From the cell containing the given text, extract its center point as [x, y] coordinate. 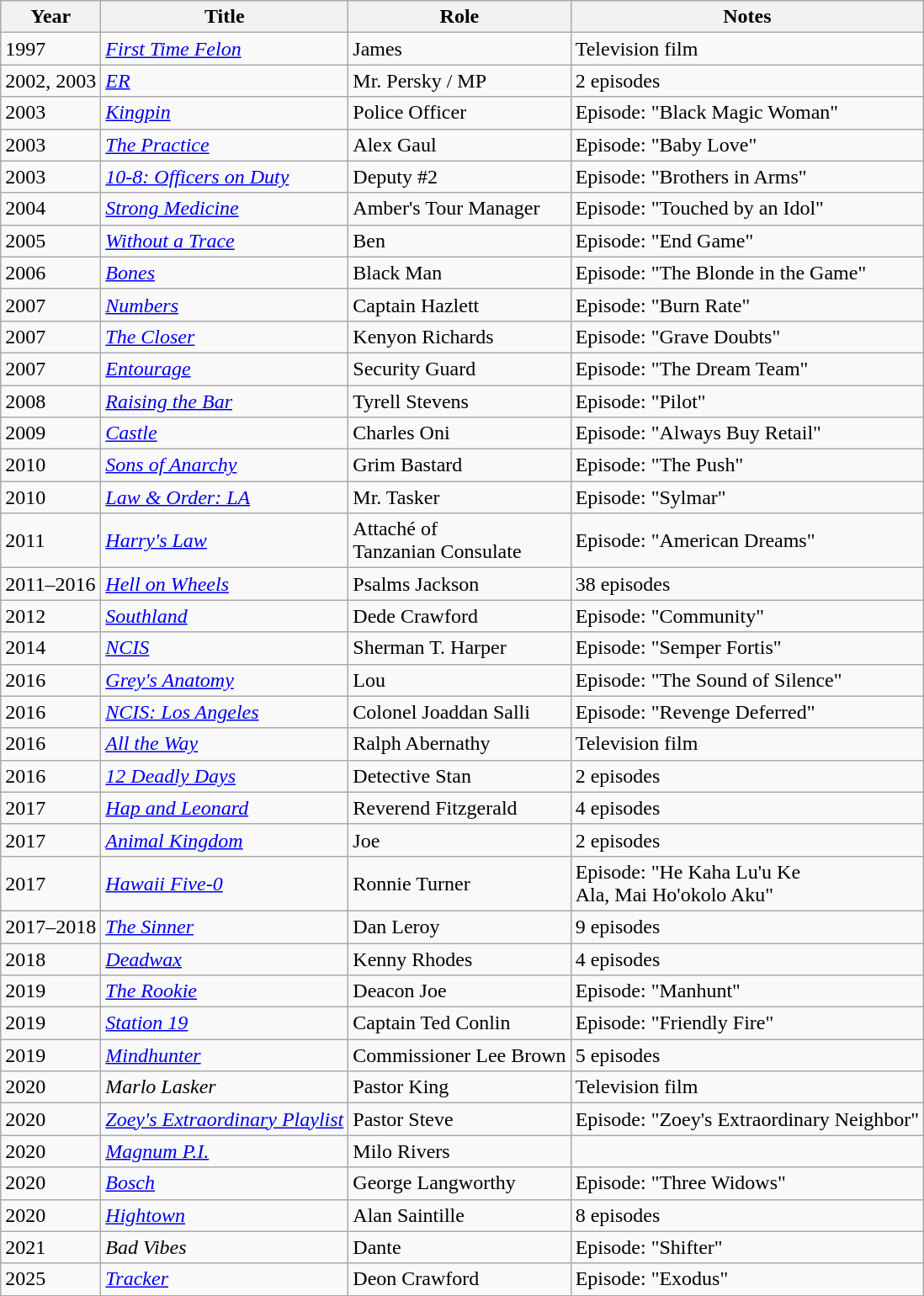
Police Officer [459, 113]
Hightown [225, 1215]
The Practice [225, 145]
Episode: "Exodus" [747, 1279]
The Sinner [225, 927]
Captain Ted Conlin [459, 1023]
Southland [225, 616]
Episode: "Shifter" [747, 1247]
Kenny Rhodes [459, 959]
Captain Hazlett [459, 305]
Episode: "Brothers in Arms" [747, 177]
Alex Gaul [459, 145]
Deacon Joe [459, 991]
The Closer [225, 337]
Security Guard [459, 369]
George Langworthy [459, 1183]
Episode: "Baby Love" [747, 145]
Bosch [225, 1183]
Reverend Fitzgerald [459, 808]
Entourage [225, 369]
Harry's Law [225, 540]
Tracker [225, 1279]
Tyrell Stevens [459, 401]
Episode: "Friendly Fire" [747, 1023]
Pastor King [459, 1087]
1997 [50, 49]
Grim Bastard [459, 465]
8 episodes [747, 1215]
2021 [50, 1247]
Ronnie Turner [459, 884]
Mr. Tasker [459, 497]
Alan Saintille [459, 1215]
Detective Stan [459, 776]
10-8: Officers on Duty [225, 177]
Role [459, 17]
Episode: "American Dreams" [747, 540]
Ralph Abernathy [459, 744]
2011 [50, 540]
Episode: "Revenge Deferred" [747, 712]
Episode: "Always Buy Retail" [747, 433]
Episode: "The Blonde in the Game" [747, 273]
Episode: "The Sound of Silence" [747, 680]
Notes [747, 17]
Episode: "The Push" [747, 465]
Sherman T. Harper [459, 648]
Deon Crawford [459, 1279]
Episode: "Pilot" [747, 401]
Bad Vibes [225, 1247]
Without a Trace [225, 241]
Amber's Tour Manager [459, 209]
Raising the Bar [225, 401]
ER [225, 81]
Episode: "Manhunt" [747, 991]
Year [50, 17]
2006 [50, 273]
James [459, 49]
Kenyon Richards [459, 337]
Charles Oni [459, 433]
2025 [50, 1279]
2004 [50, 209]
Deadwax [225, 959]
Title [225, 17]
Law & Order: LA [225, 497]
Joe [459, 840]
Commissioner Lee Brown [459, 1055]
Mr. Persky / MP [459, 81]
Pastor Steve [459, 1119]
2014 [50, 648]
Attaché ofTanzanian Consulate [459, 540]
2017–2018 [50, 927]
Castle [225, 433]
Hell on Wheels [225, 584]
Episode: "Black Magic Woman" [747, 113]
Milo Rivers [459, 1151]
Grey's Anatomy [225, 680]
5 episodes [747, 1055]
Lou [459, 680]
2018 [50, 959]
Dan Leroy [459, 927]
Dede Crawford [459, 616]
2009 [50, 433]
First Time Felon [225, 49]
Psalms Jackson [459, 584]
Sons of Anarchy [225, 465]
Colonel Joaddan Salli [459, 712]
Dante [459, 1247]
Episode: "Three Widows" [747, 1183]
Episode: "Burn Rate" [747, 305]
2011–2016 [50, 584]
Episode: "End Game" [747, 241]
Episode: "Sylmar" [747, 497]
Numbers [225, 305]
Animal Kingdom [225, 840]
Deputy #2 [459, 177]
2002, 2003 [50, 81]
Episode: "The Dream Team" [747, 369]
Black Man [459, 273]
NCIS [225, 648]
Hap and Leonard [225, 808]
Bones [225, 273]
Episode: "Community" [747, 616]
Marlo Lasker [225, 1087]
9 episodes [747, 927]
Hawaii Five-0 [225, 884]
Station 19 [225, 1023]
Mindhunter [225, 1055]
Magnum P.I. [225, 1151]
NCIS: Los Angeles [225, 712]
Episode: "Touched by an Idol" [747, 209]
Zoey's Extraordinary Playlist [225, 1119]
Episode: "He Kaha Lu'u KeAla, Mai Ho'okolo Aku" [747, 884]
2008 [50, 401]
38 episodes [747, 584]
2005 [50, 241]
Ben [459, 241]
Episode: "Semper Fortis" [747, 648]
Episode: "Zoey's Extraordinary Neighbor" [747, 1119]
Episode: "Grave Doubts" [747, 337]
2012 [50, 616]
12 Deadly Days [225, 776]
Kingpin [225, 113]
All the Way [225, 744]
Strong Medicine [225, 209]
The Rookie [225, 991]
